Extract the (x, y) coordinate from the center of the cell holding the provided text.  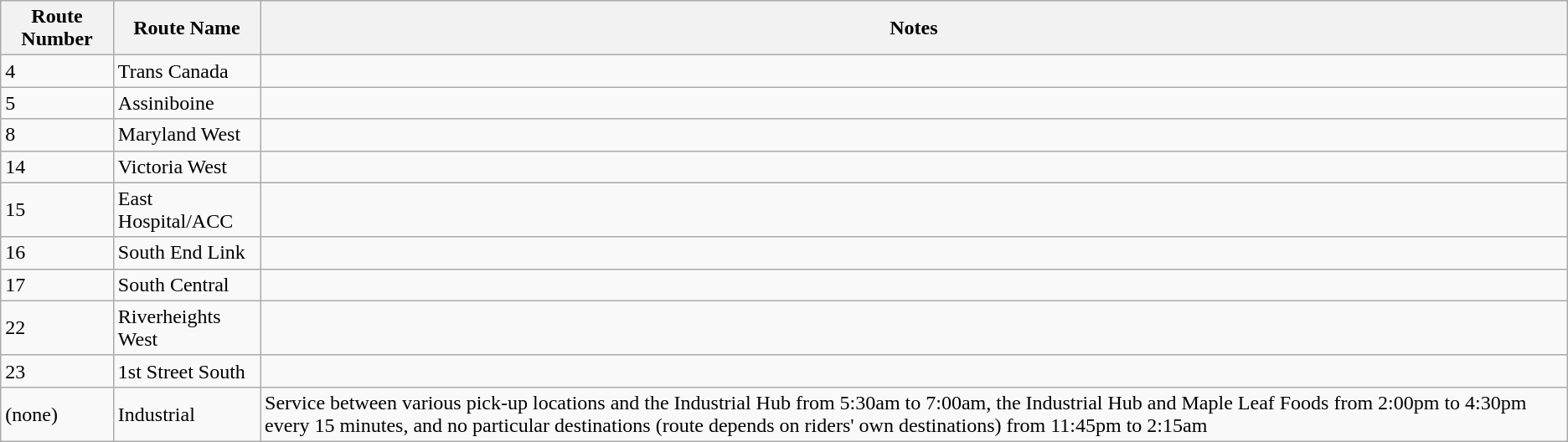
Assiniboine (186, 103)
Trans Canada (186, 71)
5 (57, 103)
16 (57, 253)
East Hospital/ACC (186, 209)
15 (57, 209)
(none) (57, 414)
17 (57, 285)
8 (57, 135)
Industrial (186, 414)
Notes (915, 28)
22 (57, 328)
4 (57, 71)
1st Street South (186, 371)
South Central (186, 285)
14 (57, 167)
Route Name (186, 28)
23 (57, 371)
Riverheights West (186, 328)
Victoria West (186, 167)
South End Link (186, 253)
Route Number (57, 28)
Maryland West (186, 135)
